Search for the cell housing the specified text and yield its [x, y] center coordinate. 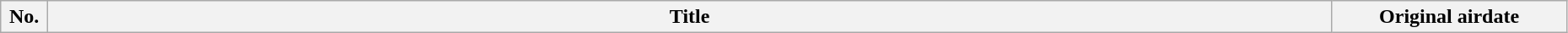
Title [689, 17]
Original airdate [1449, 17]
No. [24, 17]
